Capture the cell that displays the provided text and extract its [X, Y] central coordinate. 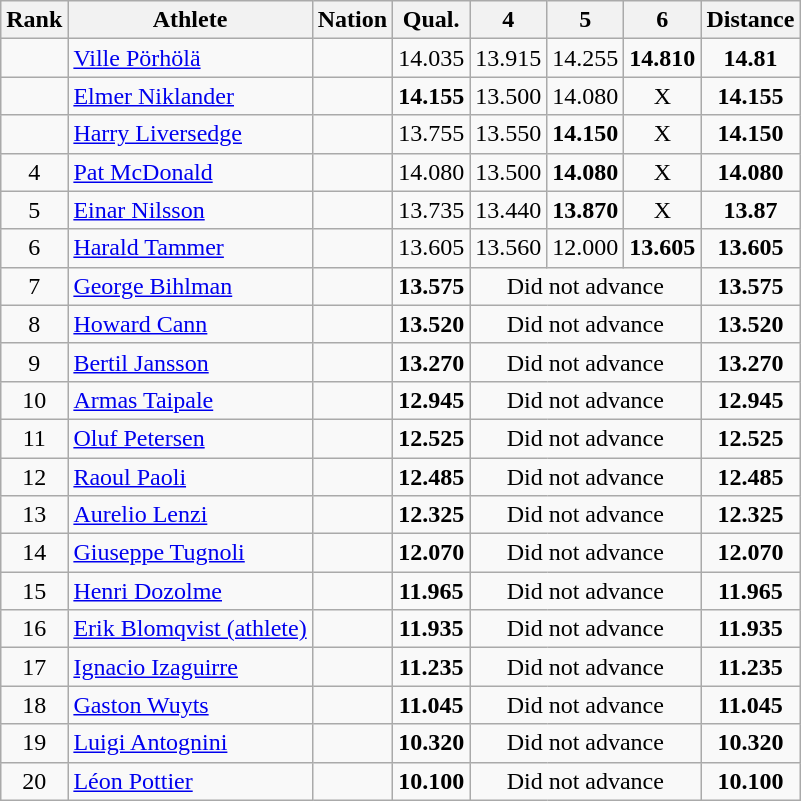
Erik Blomqvist (athlete) [190, 629]
19 [34, 743]
16 [34, 629]
9 [34, 362]
Athlete [190, 20]
14 [34, 553]
13 [34, 515]
Oluf Petersen [190, 438]
Henri Dozolme [190, 591]
Giuseppe Tugnoli [190, 553]
8 [34, 324]
Elmer Niklander [190, 96]
12.000 [586, 248]
Harry Liversedge [190, 134]
12 [34, 477]
13.87 [750, 210]
Ville Pörhölä [190, 58]
13.440 [508, 210]
George Bihlman [190, 286]
Rank [34, 20]
18 [34, 705]
13.915 [508, 58]
20 [34, 781]
Einar Nilsson [190, 210]
Ignacio Izaguirre [190, 667]
Qual. [432, 20]
10 [34, 400]
Luigi Antognini [190, 743]
Armas Taipale [190, 400]
11 [34, 438]
13.755 [432, 134]
14.810 [662, 58]
13.550 [508, 134]
14.255 [586, 58]
14.81 [750, 58]
13.735 [432, 210]
Pat McDonald [190, 172]
Aurelio Lenzi [190, 515]
7 [34, 286]
Harald Tammer [190, 248]
13.560 [508, 248]
Léon Pottier [190, 781]
Distance [750, 20]
Howard Cann [190, 324]
14.035 [432, 58]
Bertil Jansson [190, 362]
17 [34, 667]
13.870 [586, 210]
15 [34, 591]
Gaston Wuyts [190, 705]
Raoul Paoli [190, 477]
Nation [352, 20]
